Detect which cell encompasses the target text, then output its [X, Y] center coordinate. 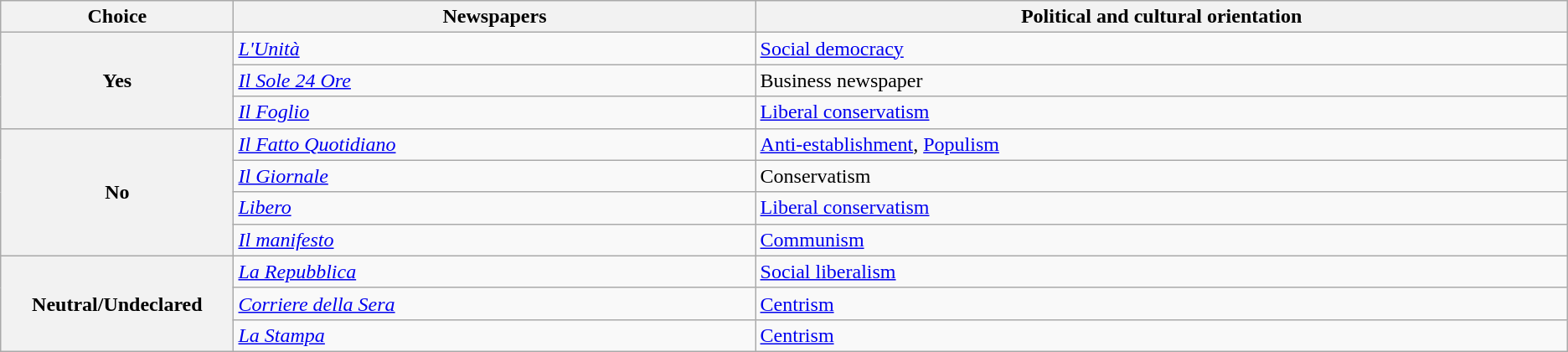
L'Unità [494, 49]
La Repubblica [494, 272]
Political and cultural orientation [1161, 17]
Yes [117, 80]
Social democracy [1161, 49]
Anti-establishment, Populism [1161, 144]
Choice [117, 17]
Newspapers [494, 17]
Business newspaper [1161, 80]
Il Giornale [494, 176]
Il Fatto Quotidiano [494, 144]
La Stampa [494, 335]
Corriere della Sera [494, 303]
Communism [1161, 240]
No [117, 192]
Conservatism [1161, 176]
Neutral/Undeclared [117, 303]
Il Sole 24 Ore [494, 80]
Libero [494, 208]
Il manifesto [494, 240]
Social liberalism [1161, 272]
Il Foglio [494, 112]
